Output the (X, Y) coordinate of the center of the cell containing the given text.  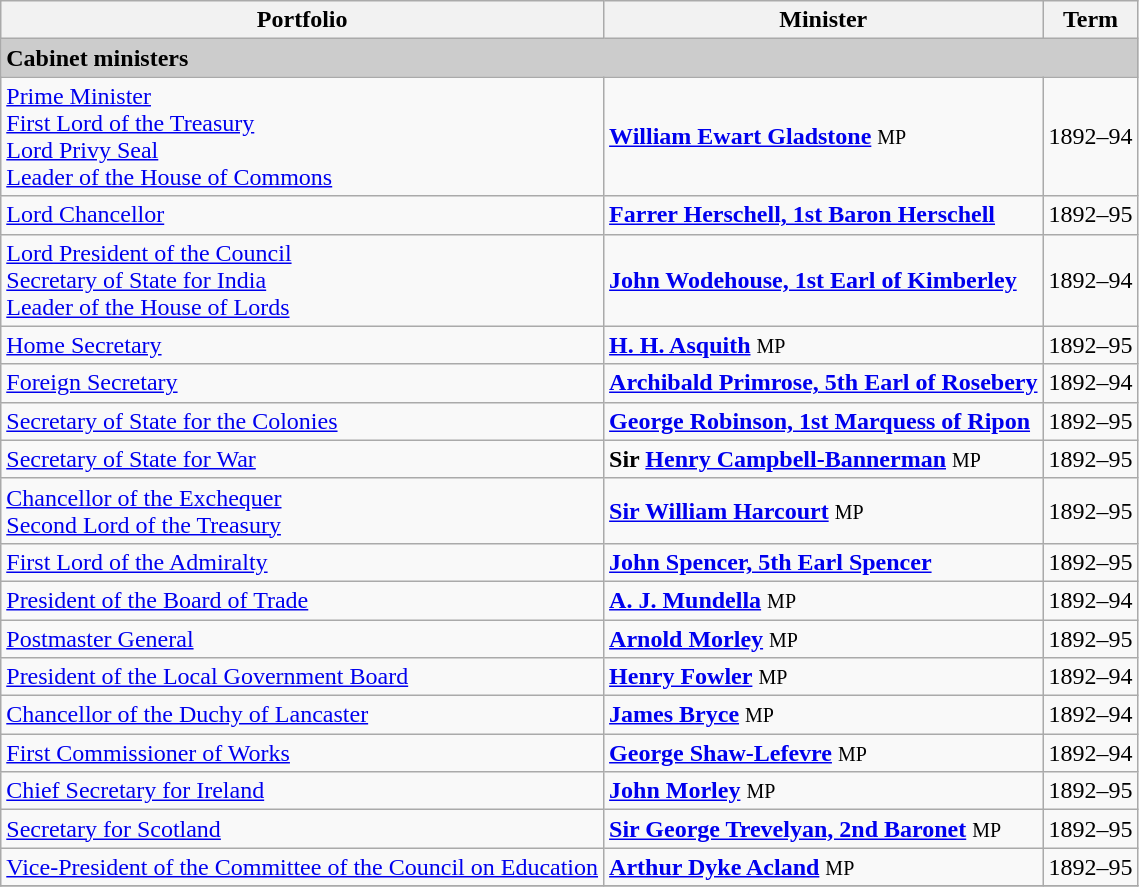
Prime MinisterFirst Lord of the TreasuryLord Privy SealLeader of the House of Commons (302, 136)
Chancellor of the Duchy of Lancaster (302, 715)
Arthur Dyke Acland MP (824, 867)
Arnold Morley MP (824, 639)
Cabinet ministers (570, 58)
George Robinson, 1st Marquess of Ripon (824, 421)
First Lord of the Admiralty (302, 562)
Chief Secretary for Ireland (302, 791)
Sir William Harcourt MP (824, 510)
Secretary of State for War (302, 459)
Sir Henry Campbell-Bannerman MP (824, 459)
Postmaster General (302, 639)
Secretary for Scotland (302, 829)
Henry Fowler MP (824, 677)
John Wodehouse, 1st Earl of Kimberley (824, 280)
President of the Board of Trade (302, 600)
Foreign Secretary (302, 383)
Term (1090, 20)
Portfolio (302, 20)
Secretary of State for the Colonies (302, 421)
John Morley MP (824, 791)
John Spencer, 5th Earl Spencer (824, 562)
Lord Chancellor (302, 215)
H. H. Asquith MP (824, 345)
Farrer Herschell, 1st Baron Herschell (824, 215)
Chancellor of the ExchequerSecond Lord of the Treasury (302, 510)
Home Secretary (302, 345)
James Bryce MP (824, 715)
Sir George Trevelyan, 2nd Baronet MP (824, 829)
William Ewart Gladstone MP (824, 136)
George Shaw-Lefevre MP (824, 753)
Vice-President of the Committee of the Council on Education (302, 867)
President of the Local Government Board (302, 677)
First Commissioner of Works (302, 753)
Lord President of the CouncilSecretary of State for IndiaLeader of the House of Lords (302, 280)
Minister (824, 20)
Archibald Primrose, 5th Earl of Rosebery (824, 383)
A. J. Mundella MP (824, 600)
